Provide the (X, Y) coordinate of the cell's center where the given text is located.  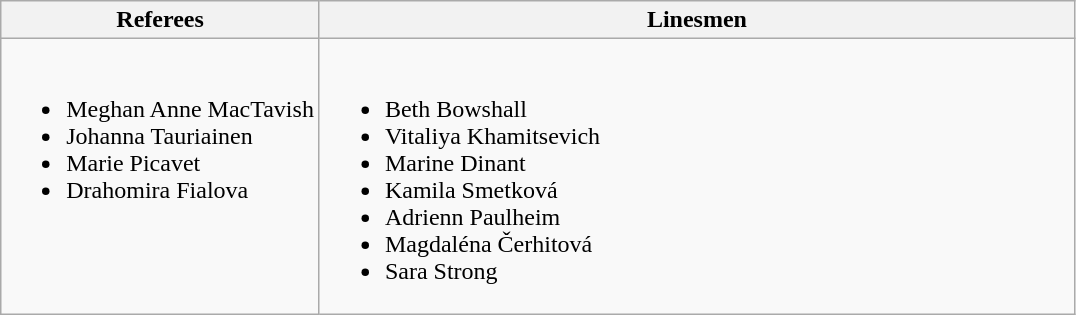
Beth Bowshall Vitaliya Khamitsevich Marine Dinant Kamila Smetková Adrienn Paulheim Magdaléna Čerhitová Sara Strong (696, 176)
Referees (160, 20)
Linesmen (696, 20)
Meghan Anne MacTavish Johanna Tauriainen Marie Picavet Drahomira Fialova (160, 176)
